Scan for the cell matching the given text and deliver its [x, y] coordinate at center. 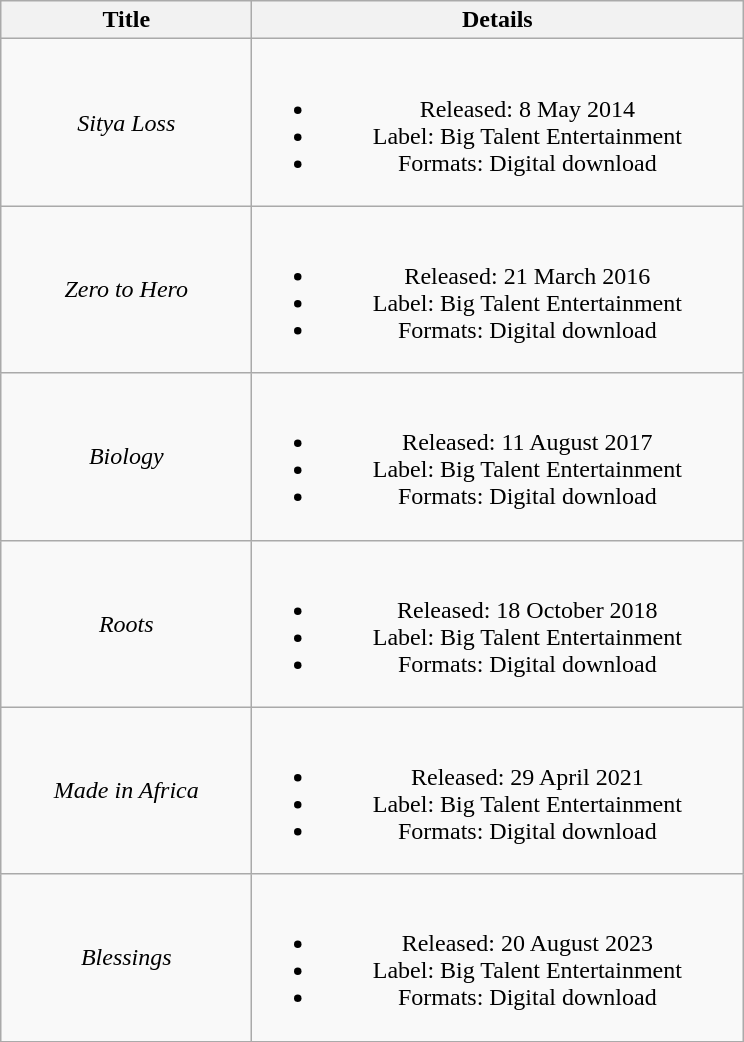
Blessings [126, 958]
Released: 21 March 2016Label: Big Talent EntertainmentFormats: Digital download [498, 290]
Released: 29 April 2021Label: Big Talent EntertainmentFormats: Digital download [498, 790]
Released: 18 October 2018Label: Big Talent EntertainmentFormats: Digital download [498, 624]
Biology [126, 456]
Released: 20 August 2023Label: Big Talent EntertainmentFormats: Digital download [498, 958]
Sitya Loss [126, 122]
Released: 8 May 2014Label: Big Talent EntertainmentFormats: Digital download [498, 122]
Roots [126, 624]
Made in Africa [126, 790]
Details [498, 20]
Released: 11 August 2017Label: Big Talent EntertainmentFormats: Digital download [498, 456]
Title [126, 20]
Zero to Hero [126, 290]
